Search for the cell housing the specified text and yield its (x, y) center coordinate. 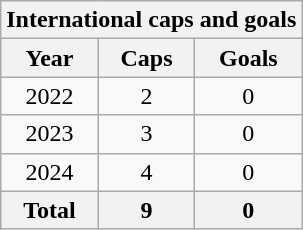
2 (146, 96)
3 (146, 134)
Year (50, 58)
Caps (146, 58)
International caps and goals (152, 20)
9 (146, 210)
Goals (248, 58)
4 (146, 172)
2024 (50, 172)
Total (50, 210)
2023 (50, 134)
2022 (50, 96)
